Return (X, Y) of the center of cell containing provided text 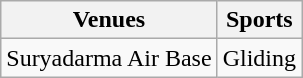
Suryadarma Air Base (109, 58)
Venues (109, 20)
Sports (259, 20)
Gliding (259, 58)
